Locate the cell with the specified text and output its [x, y] center coordinate. 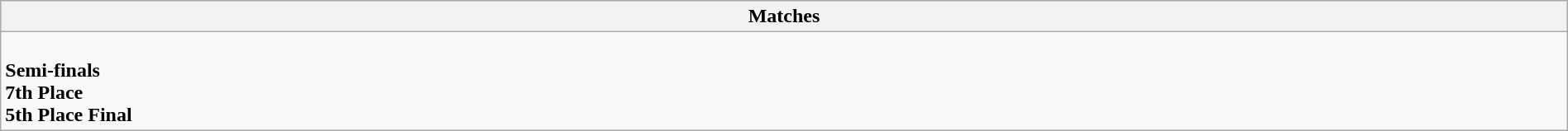
Matches [784, 16]
Semi-finals 7th Place 5th Place Final [784, 81]
